For the text-containing cell, return its midpoint in (X, Y) coordinate format. 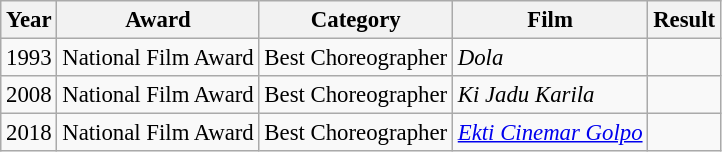
Award (158, 20)
1993 (29, 58)
Ki Jadu Karila (550, 95)
Category (356, 20)
Result (684, 20)
Dola (550, 58)
2008 (29, 95)
Ekti Cinemar Golpo (550, 133)
2018 (29, 133)
Film (550, 20)
Year (29, 20)
